Extract the (X, Y) coordinate from the center of the cell holding the provided text.  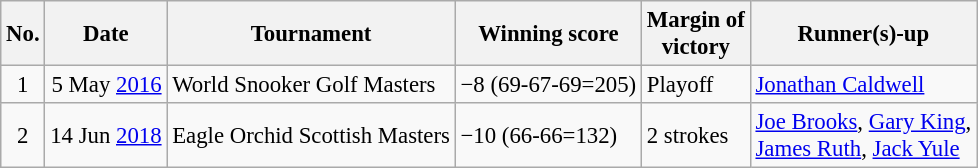
2 strokes (696, 136)
14 Jun 2018 (106, 136)
2 (23, 136)
Runner(s)-up (863, 34)
Winning score (548, 34)
−10 (66-66=132) (548, 136)
Joe Brooks, Gary King, James Ruth, Jack Yule (863, 136)
Jonathan Caldwell (863, 85)
Tournament (311, 34)
Playoff (696, 85)
1 (23, 85)
No. (23, 34)
5 May 2016 (106, 85)
Date (106, 34)
World Snooker Golf Masters (311, 85)
Eagle Orchid Scottish Masters (311, 136)
−8 (69-67-69=205) (548, 85)
Margin ofvictory (696, 34)
